Find where the given text appears and provide that cell's center as [X, Y] coordinate. 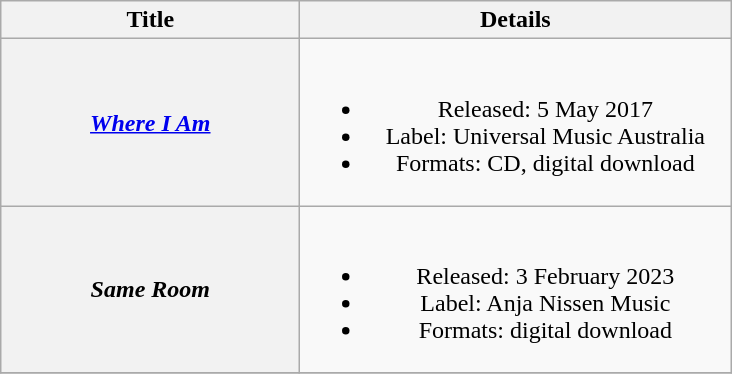
Released: 5 May 2017Label: Universal Music AustraliaFormats: CD, digital download [516, 122]
Released: 3 February 2023Label: Anja Nissen MusicFormats: digital download [516, 290]
Where I Am [150, 122]
Same Room [150, 290]
Details [516, 20]
Title [150, 20]
